Pinpoint the cell where the given text exists, returning its [x, y] midpoint coordinate. 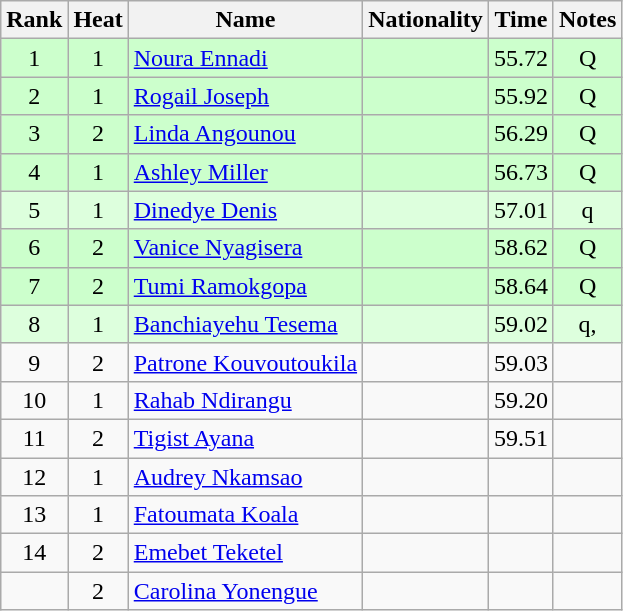
59.51 [520, 438]
55.72 [520, 58]
Tigist Ayana [245, 438]
Linda Angounou [245, 134]
Time [520, 20]
56.29 [520, 134]
Ashley Miller [245, 172]
Tumi Ramokgopa [245, 286]
58.62 [520, 248]
57.01 [520, 210]
Banchiayehu Tesema [245, 324]
Emebet Teketel [245, 553]
6 [34, 248]
Notes [587, 20]
11 [34, 438]
12 [34, 477]
Audrey Nkamsao [245, 477]
Carolina Yonengue [245, 591]
q [587, 210]
5 [34, 210]
9 [34, 362]
Heat [98, 20]
q, [587, 324]
3 [34, 134]
14 [34, 553]
13 [34, 515]
59.20 [520, 400]
Patrone Kouvoutoukila [245, 362]
4 [34, 172]
Rahab Ndirangu [245, 400]
Nationality [426, 20]
Dinedye Denis [245, 210]
Rank [34, 20]
55.92 [520, 96]
10 [34, 400]
Rogail Joseph [245, 96]
7 [34, 286]
58.64 [520, 286]
8 [34, 324]
56.73 [520, 172]
59.03 [520, 362]
Noura Ennadi [245, 58]
Fatoumata Koala [245, 515]
59.02 [520, 324]
Vanice Nyagisera [245, 248]
Name [245, 20]
